Extract the [X, Y] coordinate from the center of the cell holding the provided text.  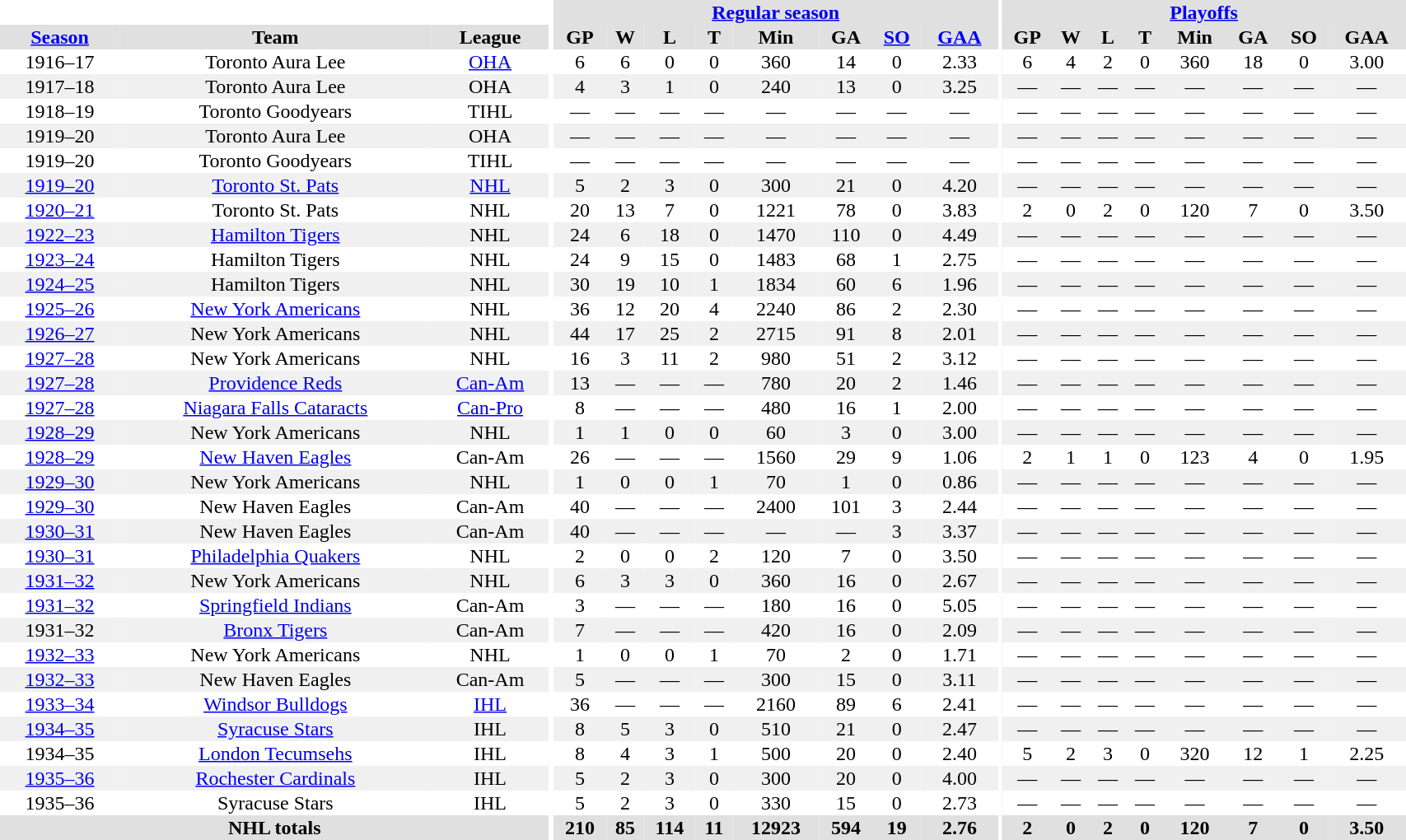
89 [845, 704]
1483 [776, 259]
3.25 [960, 86]
Springfield Indians [275, 605]
Season [59, 37]
320 [1195, 754]
780 [776, 383]
1926–27 [59, 334]
14 [845, 62]
1916–17 [59, 62]
180 [776, 605]
68 [845, 259]
91 [845, 334]
Regular season [775, 12]
85 [624, 828]
Playoffs [1204, 12]
1920–21 [59, 210]
1933–34 [59, 704]
Can-Pro [491, 408]
League [491, 37]
114 [670, 828]
500 [776, 754]
1470 [776, 235]
12923 [776, 828]
26 [580, 457]
1924–25 [59, 284]
Niagara Falls Cataracts [275, 408]
44 [580, 334]
1.06 [960, 457]
2715 [776, 334]
2.44 [960, 506]
2240 [776, 309]
2.30 [960, 309]
17 [624, 334]
2.73 [960, 803]
1923–24 [59, 259]
330 [776, 803]
110 [845, 235]
3.11 [960, 679]
101 [845, 506]
86 [845, 309]
2.09 [960, 630]
Philadelphia Quakers [275, 556]
2400 [776, 506]
1.96 [960, 284]
2.00 [960, 408]
2.01 [960, 334]
240 [776, 86]
5.05 [960, 605]
2.40 [960, 754]
1917–18 [59, 86]
0.86 [960, 482]
4.49 [960, 235]
4.00 [960, 778]
210 [580, 828]
2.75 [960, 259]
3.37 [960, 531]
10 [670, 284]
123 [1195, 457]
London Tecumsehs [275, 754]
420 [776, 630]
2.41 [960, 704]
1.71 [960, 655]
1560 [776, 457]
1.46 [960, 383]
2.67 [960, 581]
30 [580, 284]
510 [776, 729]
29 [845, 457]
78 [845, 210]
1918–19 [59, 111]
25 [670, 334]
NHL totals [274, 828]
2160 [776, 704]
480 [776, 408]
Providence Reds [275, 383]
Team [275, 37]
2.33 [960, 62]
2.76 [960, 828]
3.12 [960, 358]
Windsor Bulldogs [275, 704]
1221 [776, 210]
2.47 [960, 729]
1922–23 [59, 235]
594 [845, 828]
Bronx Tigers [275, 630]
4.20 [960, 185]
3.83 [960, 210]
2.25 [1366, 754]
51 [845, 358]
1834 [776, 284]
980 [776, 358]
1.95 [1366, 457]
Rochester Cardinals [275, 778]
1925–26 [59, 309]
